Extract the [x, y] coordinate from the center of the cell holding the provided text.  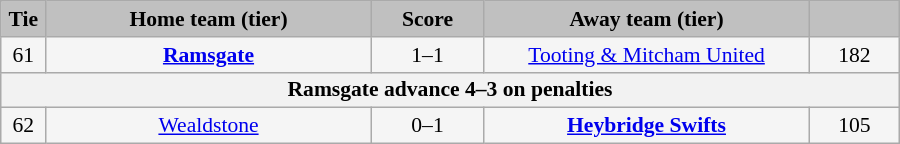
105 [854, 126]
Away team (tier) [647, 19]
Ramsgate [209, 55]
61 [24, 55]
Heybridge Swifts [647, 126]
Score [427, 19]
1–1 [427, 55]
Tooting & Mitcham United [647, 55]
0–1 [427, 126]
Home team (tier) [209, 19]
182 [854, 55]
Tie [24, 19]
Wealdstone [209, 126]
Ramsgate advance 4–3 on penalties [450, 90]
62 [24, 126]
